Capture the cell that displays the provided text and extract its (X, Y) central coordinate. 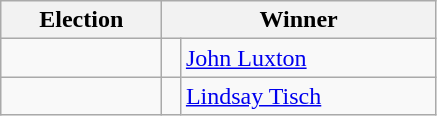
Lindsay Tisch (308, 96)
Election (82, 20)
Winner (299, 20)
John Luxton (308, 58)
